Output the (x, y) coordinate of the center of the cell containing the given text.  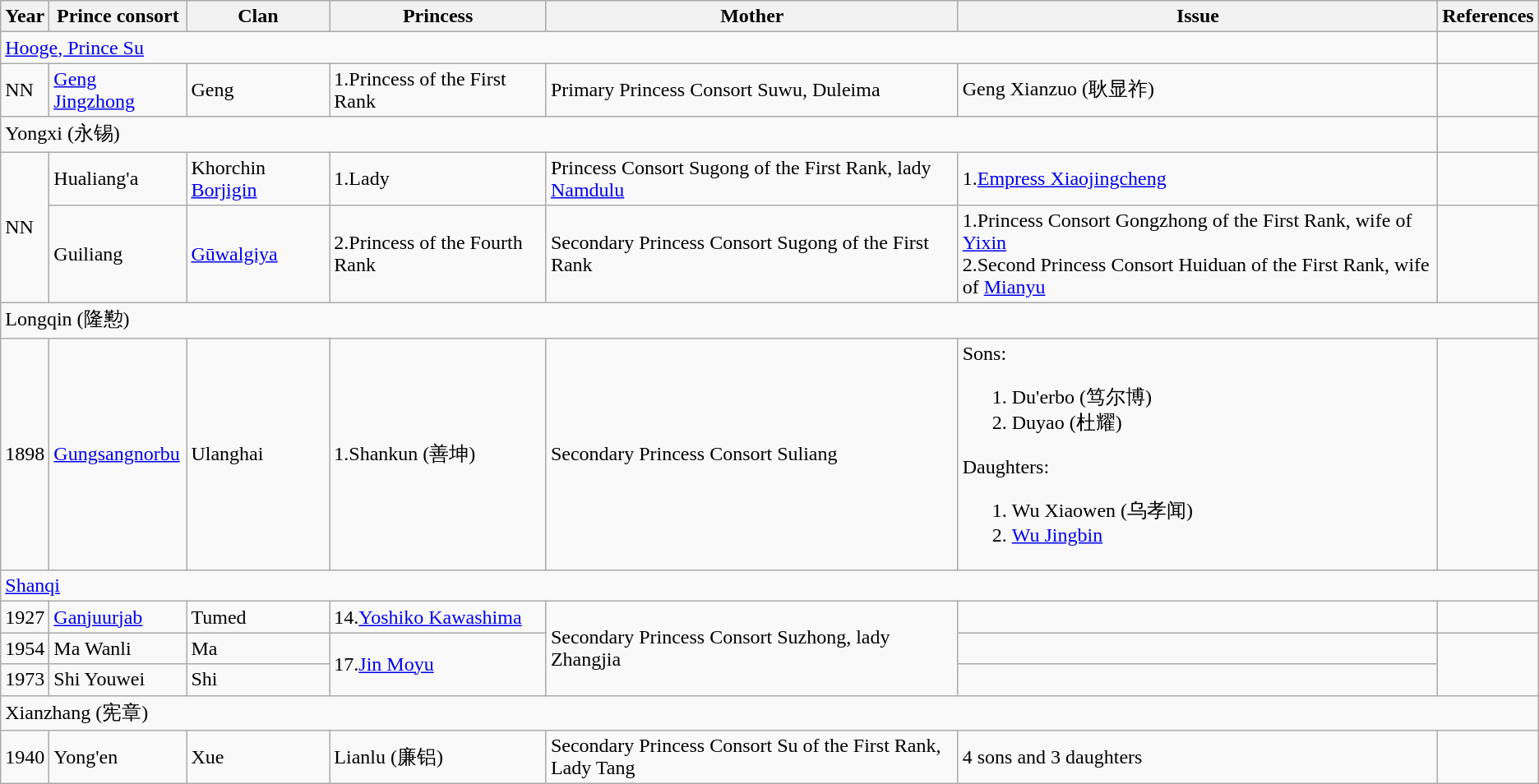
1973 (25, 680)
Prince consort (118, 16)
Xianzhang (宪章) (769, 713)
1.Empress Xiaojingcheng (1197, 178)
Secondary Princess Consort Sugong of the First Rank (751, 255)
Mother (751, 16)
Gungsangnorbu (118, 454)
Issue (1197, 16)
Yongxi (永锡) (719, 135)
Secondary Princess Consort Suliang (751, 454)
1.Shankun (善坤) (438, 454)
Hooge, Prince Su (719, 48)
Geng (258, 90)
Sons:Du'erbo (笃尔博)Duyao (杜耀)Daughters:Wu Xiaowen (乌孝闻)Wu Jingbin (1197, 454)
Princess Consort Sugong of the First Rank, lady Namdulu (751, 178)
1898 (25, 454)
Ma (258, 648)
Xue (258, 758)
1927 (25, 617)
Ganjuurjab (118, 617)
Shi (258, 680)
1.Princess Consort Gongzhong of the First Rank, wife of Yixin2.Second Princess Consort Huiduan of the First Rank, wife of Mianyu (1197, 255)
Clan (258, 16)
Khorchin Borjigin (258, 178)
Ulanghai (258, 454)
References (1488, 16)
Guiliang (118, 255)
Secondary Princess Consort Su of the First Rank, Lady Tang (751, 758)
1954 (25, 648)
Shanqi (769, 586)
Longqin (隆懃) (769, 321)
Hualiang'a (118, 178)
14.Yoshiko Kawashima (438, 617)
Year (25, 16)
Yong'en (118, 758)
Tumed (258, 617)
Geng Jingzhong (118, 90)
17.Jin Moyu (438, 664)
Shi Youwei (118, 680)
Secondary Princess Consort Suzhong, lady Zhangjia (751, 648)
2.Princess of the Fourth Rank (438, 255)
1.Lady (438, 178)
Primary Princess Consort Suwu, Duleima (751, 90)
1.Princess of the First Rank (438, 90)
Princess (438, 16)
4 sons and 3 daughters (1197, 758)
Geng Xianzuo (耿显祚) (1197, 90)
Ma Wanli (118, 648)
Gūwalgiya (258, 255)
Lianlu (廉铝) (438, 758)
1940 (25, 758)
